Locate the cell with the specified text and output its [X, Y] center coordinate. 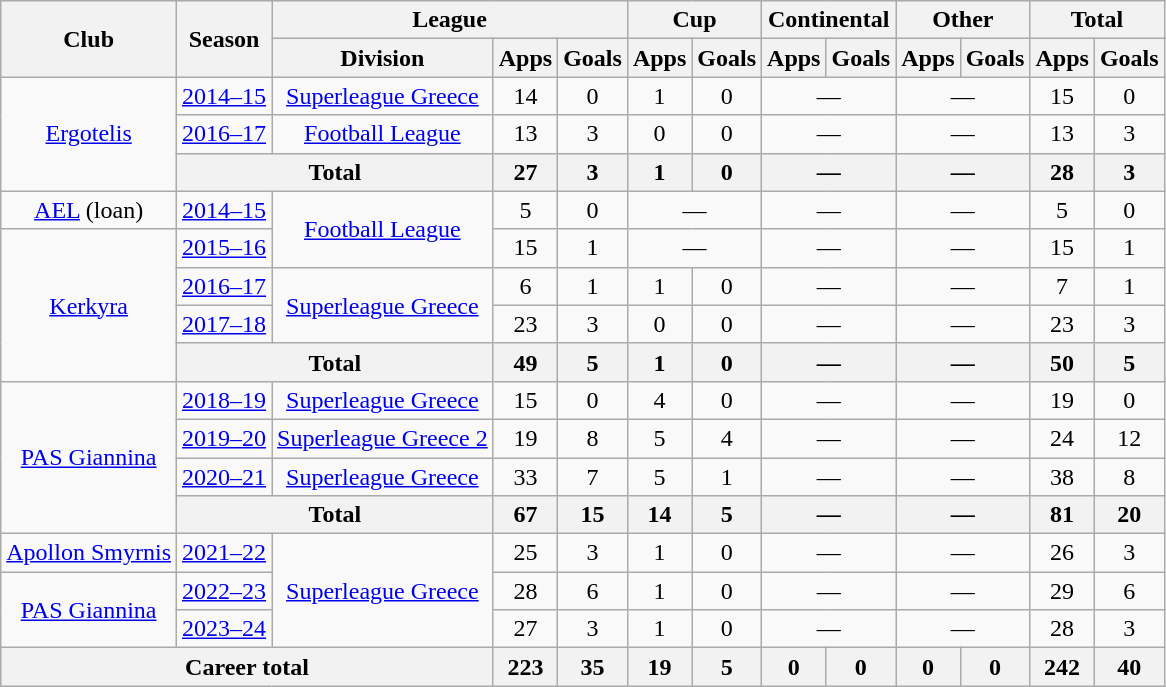
Division [383, 58]
Superleague Greece 2 [383, 438]
Kerkyra [89, 305]
2015–16 [224, 248]
2017–18 [224, 324]
49 [525, 362]
2022–23 [224, 591]
26 [1062, 553]
2019–20 [224, 438]
League [450, 20]
Apollon Smyrnis [89, 553]
50 [1062, 362]
Other [963, 20]
2018–19 [224, 400]
242 [1062, 667]
2023–24 [224, 629]
24 [1062, 438]
Season [224, 39]
20 [1129, 515]
81 [1062, 515]
33 [525, 477]
12 [1129, 438]
Career total [247, 667]
29 [1062, 591]
35 [593, 667]
Cup [694, 20]
Ergotelis [89, 134]
2020–21 [224, 477]
223 [525, 667]
67 [525, 515]
25 [525, 553]
2021–22 [224, 553]
Continental [829, 20]
40 [1129, 667]
Club [89, 39]
38 [1062, 477]
AEL (loan) [89, 210]
